Find where the given text appears and provide that cell's center as [x, y] coordinate. 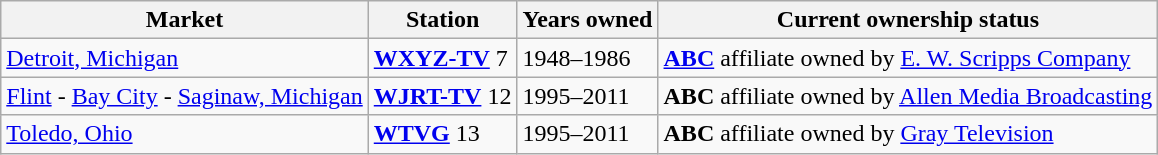
Detroit, Michigan [185, 58]
Market [185, 20]
WJRT-TV 12 [442, 96]
Flint - Bay City - Saginaw, Michigan [185, 96]
ABC affiliate owned by E. W. Scripps Company [908, 58]
WXYZ-TV 7 [442, 58]
Years owned [588, 20]
1948–1986 [588, 58]
Current ownership status [908, 20]
Station [442, 20]
WTVG 13 [442, 134]
ABC affiliate owned by Allen Media Broadcasting [908, 96]
ABC affiliate owned by Gray Television [908, 134]
Toledo, Ohio [185, 134]
